Determine the [x, y] coordinate at the center of the cell enclosing the given text.  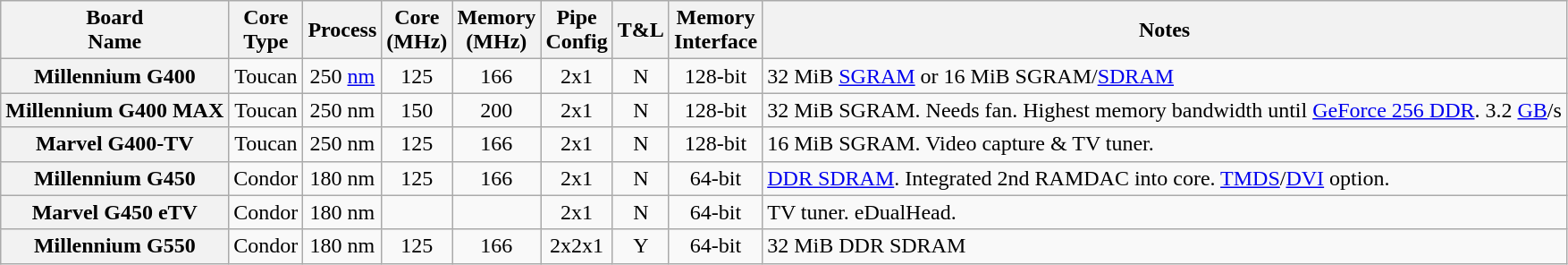
Y [640, 246]
150 [417, 110]
Millennium G550 [114, 246]
PipeConfig [577, 30]
CoreType [266, 30]
Process [342, 30]
200 [497, 110]
Memory(MHz) [497, 30]
2x2x1 [577, 246]
DDR SDRAM. Integrated 2nd RAMDAC into core. TMDS/DVI option. [1165, 178]
32 MiB SGRAM. Needs fan. Highest memory bandwidth until GeForce 256 DDR. 3.2 GB/s [1165, 110]
MemoryInterface [715, 30]
16 MiB SGRAM. Video capture & TV tuner. [1165, 144]
Millennium G400 MAX [114, 110]
32 MiB DDR SDRAM [1165, 246]
Notes [1165, 30]
TV tuner. eDualHead. [1165, 212]
Millennium G450 [114, 178]
T&L [640, 30]
BoardName [114, 30]
Marvel G450 eTV [114, 212]
32 MiB SGRAM or 16 MiB SGRAM/SDRAM [1165, 76]
Marvel G400-TV [114, 144]
Millennium G400 [114, 76]
Core(MHz) [417, 30]
